Scan for the cell matching the given text and deliver its (X, Y) coordinate at center. 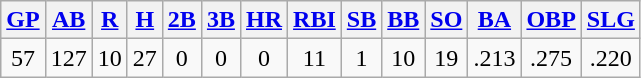
RBI (315, 20)
SO (446, 20)
SB (361, 20)
27 (144, 58)
OBP (551, 20)
SLG (610, 20)
GP (23, 20)
.213 (494, 58)
R (110, 20)
BA (494, 20)
BB (404, 20)
3B (220, 20)
H (144, 20)
127 (68, 58)
1 (361, 58)
HR (264, 20)
11 (315, 58)
.275 (551, 58)
57 (23, 58)
19 (446, 58)
2B (182, 20)
.220 (610, 58)
AB (68, 20)
